From the cell containing the given text, extract its center point as (X, Y) coordinate. 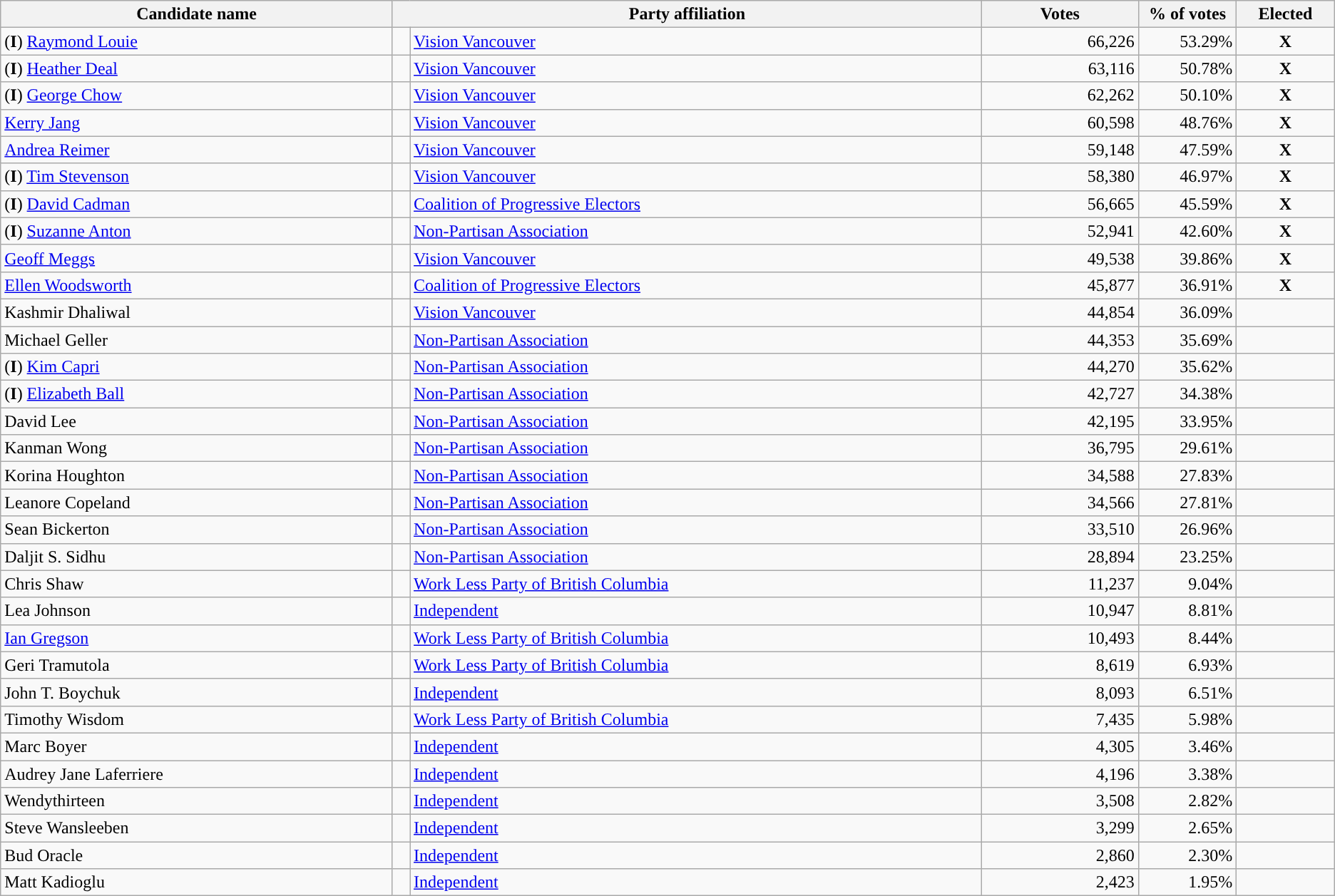
Sean Bickerton (197, 530)
Andrea Reimer (197, 150)
Party affiliation (687, 14)
44,854 (1060, 312)
44,270 (1060, 367)
Daljit S. Sidhu (197, 557)
34.38% (1187, 394)
8.81% (1187, 611)
Audrey Jane Laferriere (197, 773)
Timothy Wisdom (197, 719)
% of votes (1187, 14)
49,538 (1060, 258)
Ian Gregson (197, 638)
23.25% (1187, 557)
3,508 (1060, 801)
29.61% (1187, 448)
60,598 (1060, 123)
6.93% (1187, 665)
11,237 (1060, 584)
2.65% (1187, 828)
(I) Tim Stevenson (197, 177)
66,226 (1060, 41)
(I) George Chow (197, 96)
(I) Kim Capri (197, 367)
56,665 (1060, 204)
62,262 (1060, 96)
46.97% (1187, 177)
8,619 (1060, 665)
34,588 (1060, 475)
(I) David Cadman (197, 204)
42.60% (1187, 231)
4,305 (1060, 746)
(I) Raymond Louie (197, 41)
Lea Johnson (197, 611)
Kanman Wong (197, 448)
2.82% (1187, 801)
3.46% (1187, 746)
34,566 (1060, 503)
10,493 (1060, 638)
28,894 (1060, 557)
42,727 (1060, 394)
Kerry Jang (197, 123)
Leanore Copeland (197, 503)
2.30% (1187, 855)
10,947 (1060, 611)
27.81% (1187, 503)
47.59% (1187, 150)
42,195 (1060, 421)
36.09% (1187, 312)
50.10% (1187, 96)
Elected (1286, 14)
8.44% (1187, 638)
53.29% (1187, 41)
Geoff Meggs (197, 258)
Kashmir Dhaliwal (197, 312)
33.95% (1187, 421)
48.76% (1187, 123)
Votes (1060, 14)
Korina Houghton (197, 475)
36,795 (1060, 448)
David Lee (197, 421)
59,148 (1060, 150)
50.78% (1187, 68)
26.96% (1187, 530)
2,423 (1060, 882)
36.91% (1187, 285)
5.98% (1187, 719)
(I) Heather Deal (197, 68)
35.62% (1187, 367)
Steve Wansleeben (197, 828)
(I) Elizabeth Ball (197, 394)
Geri Tramutola (197, 665)
3,299 (1060, 828)
Wendythirteen (197, 801)
Marc Boyer (197, 746)
1.95% (1187, 882)
Matt Kadioglu (197, 882)
3.38% (1187, 773)
Candidate name (197, 14)
58,380 (1060, 177)
Michael Geller (197, 340)
John T. Boychuk (197, 692)
(I) Suzanne Anton (197, 231)
9.04% (1187, 584)
6.51% (1187, 692)
39.86% (1187, 258)
4,196 (1060, 773)
45,877 (1060, 285)
27.83% (1187, 475)
7,435 (1060, 719)
35.69% (1187, 340)
8,093 (1060, 692)
Chris Shaw (197, 584)
45.59% (1187, 204)
33,510 (1060, 530)
2,860 (1060, 855)
52,941 (1060, 231)
Ellen Woodsworth (197, 285)
44,353 (1060, 340)
63,116 (1060, 68)
Bud Oracle (197, 855)
